Provide the (x, y) coordinate of the cell's center where the given text is located.  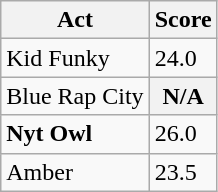
26.0 (183, 134)
Blue Rap City (75, 96)
Score (183, 20)
N/A (183, 96)
23.5 (183, 172)
Kid Funky (75, 58)
Act (75, 20)
24.0 (183, 58)
Nyt Owl (75, 134)
Amber (75, 172)
